Capture the cell that displays the provided text and extract its (x, y) central coordinate. 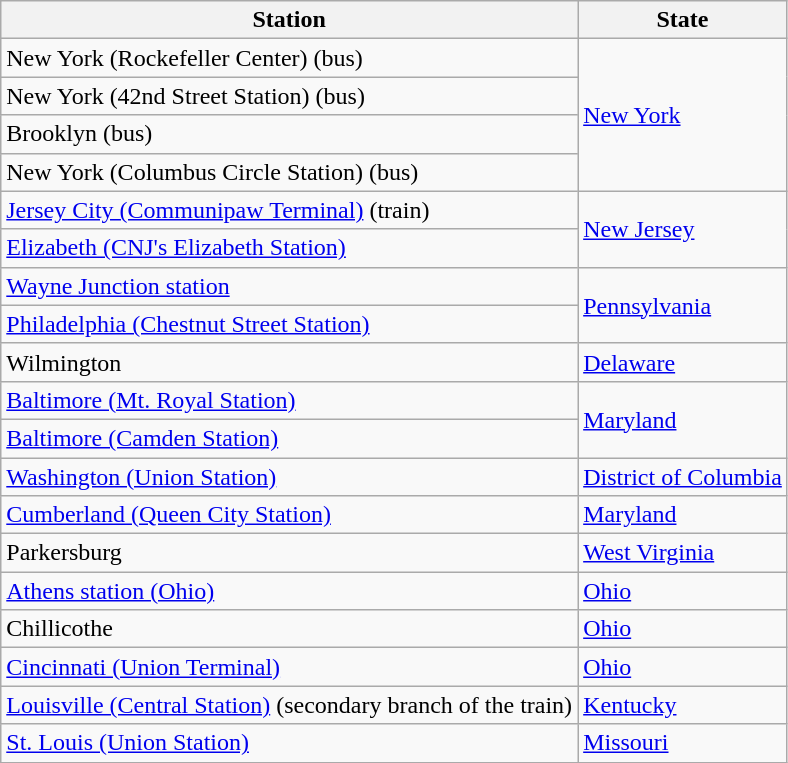
Jersey City (Communipaw Terminal) (train) (290, 210)
Kentucky (683, 705)
New York (Columbus Circle Station) (bus) (290, 172)
Delaware (683, 362)
Cincinnati (Union Terminal) (290, 667)
Washington (Union Station) (290, 477)
New Jersey (683, 229)
Cumberland (Queen City Station) (290, 515)
Louisville (Central Station) (secondary branch of the train) (290, 705)
Parkersburg (290, 553)
New York (42nd Street Station) (bus) (290, 96)
Missouri (683, 743)
Wayne Junction station (290, 286)
New York (Rockefeller Center) (bus) (290, 58)
Wilmington (290, 362)
Baltimore (Camden Station) (290, 438)
St. Louis (Union Station) (290, 743)
New York (683, 115)
Chillicothe (290, 629)
Elizabeth (CNJ's Elizabeth Station) (290, 248)
Pennsylvania (683, 305)
Philadelphia (Chestnut Street Station) (290, 324)
Athens station (Ohio) (290, 591)
Brooklyn (bus) (290, 134)
State (683, 20)
District of Columbia (683, 477)
Station (290, 20)
Baltimore (Mt. Royal Station) (290, 400)
West Virginia (683, 553)
